Locate the cell with the specified text and output its [x, y] center coordinate. 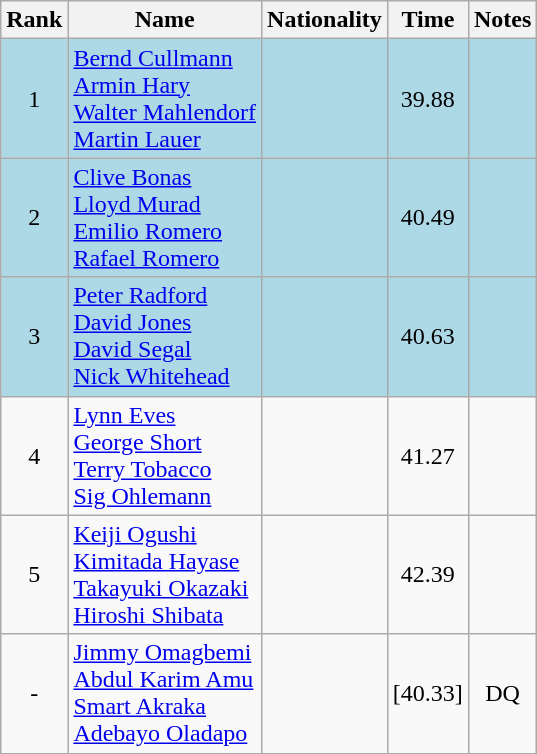
Notes [502, 20]
3 [34, 336]
Time [428, 20]
Name [165, 20]
Rank [34, 20]
40.49 [428, 218]
Lynn EvesGeorge ShortTerry TobaccoSig Ohlemann [165, 456]
39.88 [428, 98]
Nationality [325, 20]
Jimmy OmagbemiAbdul Karim AmuSmart AkrakaAdebayo Oladapo [165, 694]
4 [34, 456]
2 [34, 218]
42.39 [428, 574]
Clive BonasLloyd MuradEmilio RomeroRafael Romero [165, 218]
- [34, 694]
41.27 [428, 456]
1 [34, 98]
40.63 [428, 336]
DQ [502, 694]
5 [34, 574]
[40.33] [428, 694]
Peter RadfordDavid JonesDavid SegalNick Whitehead [165, 336]
Bernd CullmannArmin HaryWalter MahlendorfMartin Lauer [165, 98]
Keiji OgushiKimitada HayaseTakayuki OkazakiHiroshi Shibata [165, 574]
